For the text-containing cell, return its midpoint in (x, y) coordinate format. 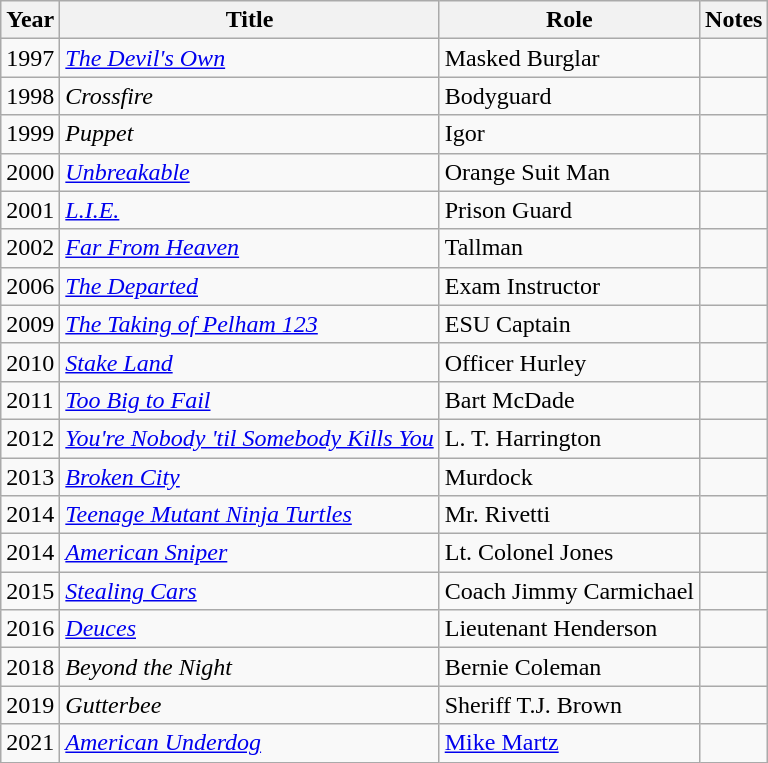
The Devil's Own (250, 58)
Crossfire (250, 96)
Mike Martz (569, 743)
Far From Heaven (250, 248)
Too Big to Fail (250, 400)
Officer Hurley (569, 362)
Prison Guard (569, 210)
Orange Suit Man (569, 172)
American Underdog (250, 743)
Bodyguard (569, 96)
Unbreakable (250, 172)
L.I.E. (250, 210)
Murdock (569, 477)
Sheriff T.J. Brown (569, 705)
2001 (30, 210)
2010 (30, 362)
1998 (30, 96)
Bart McDade (569, 400)
Igor (569, 134)
2011 (30, 400)
1997 (30, 58)
Puppet (250, 134)
1999 (30, 134)
2019 (30, 705)
2012 (30, 438)
L. T. Harrington (569, 438)
2013 (30, 477)
Coach Jimmy Carmichael (569, 591)
ESU Captain (569, 324)
2000 (30, 172)
Beyond the Night (250, 667)
2016 (30, 629)
The Taking of Pelham 123 (250, 324)
Mr. Rivetti (569, 515)
Notes (734, 20)
Exam Instructor (569, 286)
Broken City (250, 477)
Deuces (250, 629)
Role (569, 20)
2021 (30, 743)
2006 (30, 286)
2002 (30, 248)
Lt. Colonel Jones (569, 553)
Teenage Mutant Ninja Turtles (250, 515)
Bernie Coleman (569, 667)
Masked Burglar (569, 58)
Stake Land (250, 362)
2015 (30, 591)
Tallman (569, 248)
Stealing Cars (250, 591)
Gutterbee (250, 705)
Lieutenant Henderson (569, 629)
The Departed (250, 286)
2009 (30, 324)
Year (30, 20)
2018 (30, 667)
You're Nobody 'til Somebody Kills You (250, 438)
American Sniper (250, 553)
Title (250, 20)
